For the text-containing cell, return its midpoint in [x, y] coordinate format. 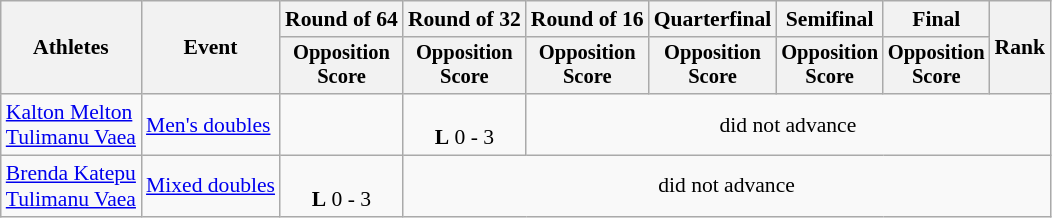
Round of 32 [464, 19]
Semifinal [830, 19]
Mixed doubles [210, 186]
Kalton MeltonTulimanu Vaea [71, 124]
Athletes [71, 48]
Quarterfinal [713, 19]
Round of 16 [588, 19]
Event [210, 48]
Rank [1020, 48]
Round of 64 [342, 19]
Brenda KatepuTulimanu Vaea [71, 186]
Men's doubles [210, 124]
Final [936, 19]
